Extract the [x, y] coordinate from the center of the cell holding the provided text.  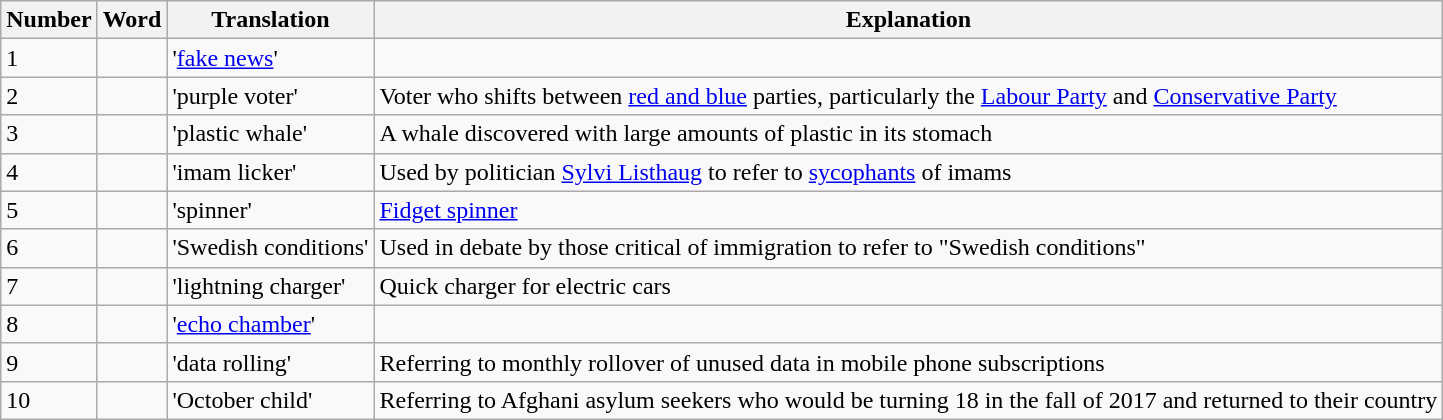
Explanation [908, 20]
'plastic whale' [270, 134]
'lightning charger' [270, 286]
4 [49, 172]
Used in debate by those critical of immigration to refer to "Swedish conditions" [908, 248]
Number [49, 20]
'October child' [270, 400]
'spinner' [270, 210]
8 [49, 324]
Referring to monthly rollover of unused data in mobile phone subscriptions [908, 362]
1 [49, 58]
Translation [270, 20]
2 [49, 96]
Voter who shifts between red and blue parties, particularly the Labour Party and Conservative Party [908, 96]
'imam licker' [270, 172]
7 [49, 286]
5 [49, 210]
10 [49, 400]
Quick charger for electric cars [908, 286]
Word [132, 20]
9 [49, 362]
'purple voter' [270, 96]
'data rolling' [270, 362]
6 [49, 248]
A whale discovered with large amounts of plastic in its stomach [908, 134]
3 [49, 134]
'fake news' [270, 58]
Fidget spinner [908, 210]
Used by politician Sylvi Listhaug to refer to sycophants of imams [908, 172]
'Swedish conditions' [270, 248]
Referring to Afghani asylum seekers who would be turning 18 in the fall of 2017 and returned to their country [908, 400]
'echo chamber' [270, 324]
